Provide the [x, y] coordinate of the cell's center where the given text is located.  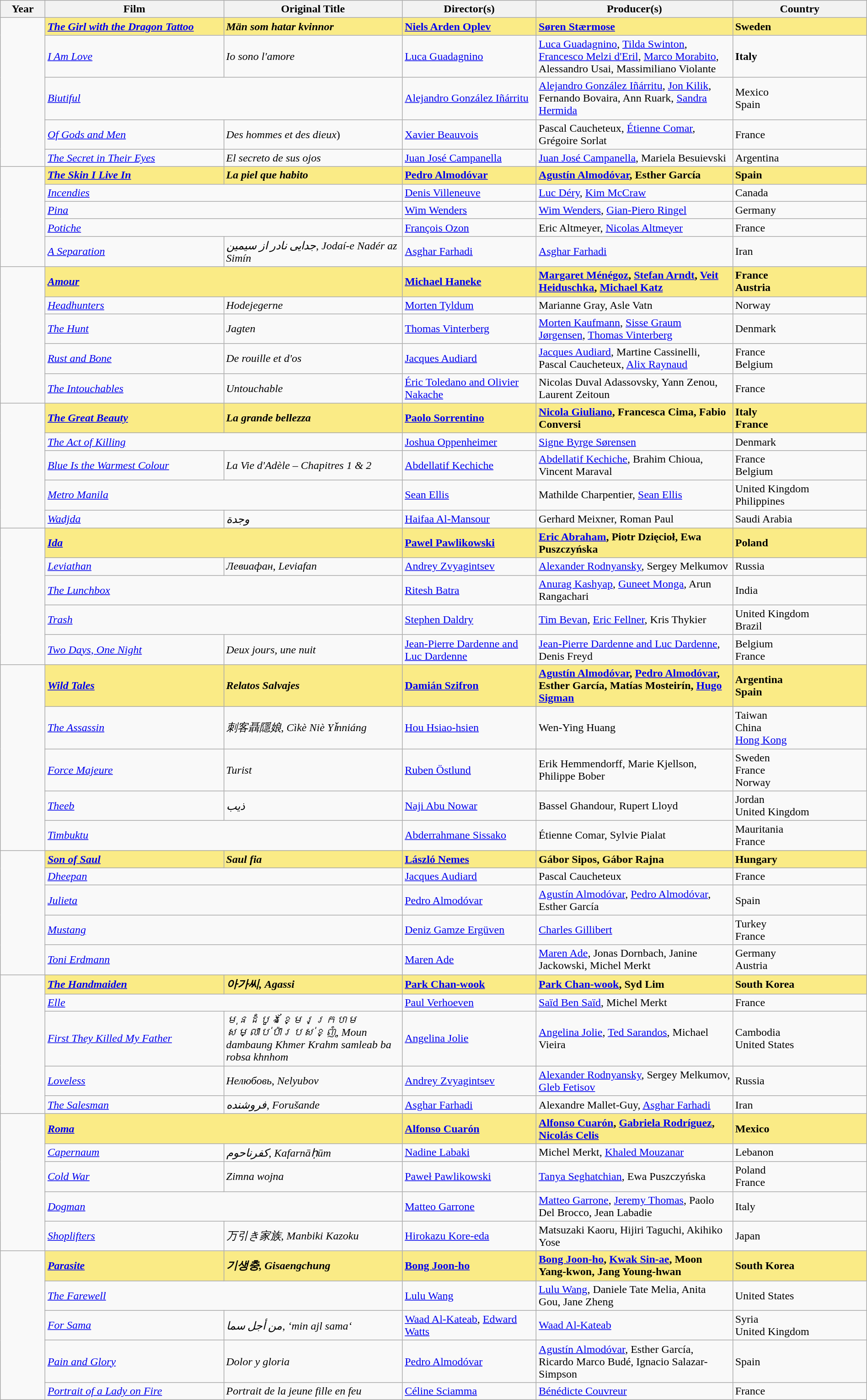
Norway [799, 305]
Étienne Comar, Sylvie Pialat [635, 835]
La Vie d'Adèle – Chapitres 1 & 2 [313, 465]
SyriaUnited Kingdom [799, 1325]
Margaret Ménégoz, Stefan Arndt, Veit Heiduschka, Michael Katz [635, 282]
For Sama [134, 1325]
Alexander Rodnyansky, Sergey Melkumov [635, 566]
Deniz Gamze Ergüven [469, 930]
TurkeyFrance [799, 930]
وجدة [313, 519]
Luca Guadagnino, Tilda Swinton, Francesco Melzi d'Eril, Marco Morabito, Alessandro Usai, Massimiliano Violante [635, 56]
Левиафан, Leviafan [313, 566]
FranceAustria [799, 282]
ItalyFrance [799, 418]
Hodejegerne [313, 305]
Erik Hemmendorff, Marie Kjellson, Philippe Bober [635, 770]
万引き家族, Manbiki Kazoku [313, 1236]
Metro Manila [223, 495]
Cold War [134, 1177]
기생충, Gisaengchung [313, 1265]
The Handmaiden [134, 985]
Agustín Almodóvar, Esther García [635, 175]
Paul Verhoeven [469, 1003]
Abdellatif Kechiche, Brahim Chioua, Vincent Maraval [635, 465]
Mathilde Charpentier, Sean Ellis [635, 495]
Waad Al-Kateab [635, 1325]
Incendies [223, 193]
MauritaniaFrance [799, 835]
Amour [223, 282]
Producer(s) [635, 9]
Potiche [223, 227]
Park Chan-wook, Syd Lim [635, 985]
Wen-Ying Huang [635, 727]
Parasite [134, 1265]
មុនដំបូងខ្មែរក្រហមសម្លាប់ប៉ារបស់ខ្ញុំ, Moun dambaung Khmer Krahm samleab ba robsa khnhom [313, 1039]
Trash [223, 619]
Hirokazu Kore-eda [469, 1236]
Nadine Labaki [469, 1152]
Alexander Rodnyansky, Sergey Melkumov, Gleb Fetisov [635, 1081]
Matteo Garrone [469, 1206]
Alexandre Mallet-Guy, Asghar Farhadi [635, 1105]
Loveless [134, 1081]
Tanya Seghatchian, Ewa Puszczyńska [635, 1177]
Zimna wojna [313, 1177]
Gerhard Meixner, Roman Paul [635, 519]
Two Days, One Night [134, 650]
László Nemes [469, 859]
Angelina Jolie [469, 1039]
Matsuzaki Kaoru, Hijiri Taguchi, Akihiko Yose [635, 1236]
Elle [223, 1003]
BelgiumFrance [799, 650]
Film [134, 9]
Bong Joon-ho [469, 1265]
Wim Wenders [469, 210]
Céline Sciamma [469, 1391]
Turist [313, 770]
Dogman [223, 1206]
PolandFrance [799, 1177]
Michel Merkt, Khaled Mouzanar [635, 1152]
La grande bellezza [313, 418]
Gábor Sipos, Gábor Rajna [635, 859]
Saudi Arabia [799, 519]
Damián Szifron [469, 685]
Haifaa Al-Mansour [469, 519]
Thomas Vinterberg [469, 328]
Ruben Östlund [469, 770]
Éric Toledano and Olivier Nakache [469, 388]
Lulu Wang, Daniele Tate Melia, Anita Gou, Jane Zheng [635, 1296]
Alejandro González Iñárritu [469, 98]
아가씨, Agassi [313, 985]
Biutiful [223, 98]
Hou Hsiao-hsien [469, 727]
ذيب [313, 806]
A Separation [134, 252]
Charles Gillibert [635, 930]
Maren Ade [469, 960]
The Girl with the Dragon Tattoo [134, 27]
Anurag Kashyap, Guneet Monga, Arun Rangachari [635, 590]
Toni Erdmann [223, 960]
GermanyAustria [799, 960]
Sweden [799, 27]
The Intouchables [134, 388]
Headhunters [134, 305]
I Am Love [134, 56]
Germany [799, 210]
SwedenFranceNorway [799, 770]
Shoplifters [134, 1236]
CambodiaUnited States [799, 1039]
TaiwanChinaHong Kong [799, 727]
Niels Arden Oplev [469, 27]
Saul fia [313, 859]
Wim Wenders, Gian-Piero Ringel [635, 210]
The Act of Killing [223, 442]
Julieta [223, 900]
Pina [223, 210]
Matteo Garrone, Jeremy Thomas, Paolo Del Brocco, Jean Labadie [635, 1206]
Juan José Campanella, Mariela Besuievski [635, 158]
The Skin I Live In [134, 175]
Of Gods and Men [134, 135]
Year [23, 9]
Agustín Almodóvar, Esther García, Ricardo Marco Budé, Ignacio Salazar-Simpson [635, 1361]
Denis Villeneuve [469, 193]
Stephen Daldry [469, 619]
Roma [223, 1128]
جدایی نادر از سیمین, Jodaí-e Nadér az Simín [313, 252]
Eric Altmeyer, Nicolas Altmeyer [635, 227]
Jean-Pierre Dardenne and Luc Dardenne, Denis Freyd [635, 650]
ArgentinaSpain [799, 685]
The Hunt [134, 328]
United States [799, 1296]
Pascal Caucheteux [635, 877]
Jean-Pierre Dardenne and Luc Dardenne [469, 650]
Bassel Ghandour, Rupert Lloyd [635, 806]
Deux jours, une nuit [313, 650]
Lulu Wang [469, 1296]
Agustín Almodóvar, Pedro Almodóvar, Esther García, Matías Mosteirín, Hugo Sigman [635, 685]
The Salesman [134, 1105]
Untouchable [313, 388]
Country [799, 9]
The Great Beauty [134, 418]
Jagten [313, 328]
Des hommes et des dieux) [313, 135]
Søren Stærmose [635, 27]
Hungary [799, 859]
Paolo Sorrentino [469, 418]
Нелюбовь, Nelyubov [313, 1081]
Relatos Salvajes [313, 685]
Mustang [223, 930]
The Farewell [223, 1296]
Pain and Glory [134, 1361]
Nicola Giuliano, Francesca Cima, Fabio Conversi [635, 418]
The Lunchbox [223, 590]
François Ozon [469, 227]
Jacques Audiard, Martine Cassinelli, Pascal Caucheteux, Alix Raynaud [635, 359]
Portrait de la jeune fille en feu [313, 1391]
Dheepan [223, 877]
Timbuktu [223, 835]
Alfonso Cuarón, Gabriela Rodríguez, Nicolás Celis [635, 1128]
Capernaum [134, 1152]
Blue Is the Warmest Colour [134, 465]
Agustín Almodóvar, Pedro Almodóvar, Esther García [635, 900]
Morten Kaufmann, Sisse Graum Jørgensen, Thomas Vinterberg [635, 328]
Xavier Beauvois [469, 135]
Män som hatar kvinnor [313, 27]
Morten Tyldum [469, 305]
Original Title [313, 9]
Director(s) [469, 9]
Ritesh Batra [469, 590]
Abderrahmane Sissako [469, 835]
Pascal Caucheteux, Étienne Comar, Grégoire Sorlat [635, 135]
Theeb [134, 806]
Abdellatif Kechiche [469, 465]
Signe Byrge Sørensen [635, 442]
Wild Tales [134, 685]
El secreto de sus ojos [313, 158]
Lebanon [799, 1152]
Juan José Campanella [469, 158]
Portrait of a Lady on Fire [134, 1391]
United KingdomPhilippines [799, 495]
Pawel Pawlikowski [469, 543]
Sean Ellis [469, 495]
فروشنده, Forušande [313, 1105]
Rust and Bone [134, 359]
La piel que habito [313, 175]
刺客聶隱娘, Cìkè Niè Yǐnniáng [313, 727]
Naji Abu Nowar [469, 806]
First They Killed My Father [134, 1039]
Saïd Ben Saïd, Michel Merkt [635, 1003]
Paweł Pawlikowski [469, 1177]
Luca Guadagnino [469, 56]
Force Majeure [134, 770]
Canada [799, 193]
Bong Joon-ho, Kwak Sin-ae, Moon Yang-kwon, Jang Young-hwan [635, 1265]
United KingdomBrazil [799, 619]
The Secret in Their Eyes [134, 158]
Japan [799, 1236]
Michael Haneke [469, 282]
Joshua Oppenheimer [469, 442]
Park Chan-wook [469, 985]
Poland [799, 543]
Alejandro González Iñárritu, Jon Kilik, Fernando Bovaira, Ann Ruark, Sandra Hermida [635, 98]
کفرناحوم, Kafarnāḥūm [313, 1152]
Leviathan [134, 566]
Dolor y gloria [313, 1361]
من أجل سما, ‘min ajl sama‘ [313, 1325]
JordanUnited Kingdom [799, 806]
Bénédicte Couvreur [635, 1391]
Eric Abraham, Piotr Dzięcioł, Ewa Puszczyńska [635, 543]
Nicolas Duval Adassovsky, Yann Zenou, Laurent Zeitoun [635, 388]
India [799, 590]
Wadjda [134, 519]
Marianne Gray, Asle Vatn [635, 305]
Luc Déry, Kim McCraw [635, 193]
Mexico [799, 1128]
Maren Ade, Jonas Dornbach, Janine Jackowski, Michel Merkt [635, 960]
Alfonso Cuarón [469, 1128]
Io sono l'amore [313, 56]
Waad Al-Kateab, Edward Watts [469, 1325]
MexicoSpain [799, 98]
The Assassin [134, 727]
Angelina Jolie, Ted Sarandos, Michael Vieira [635, 1039]
Argentina [799, 158]
Ida [223, 543]
De rouille et d'os [313, 359]
Son of Saul [134, 859]
Tim Bevan, Eric Fellner, Kris Thykier [635, 619]
